Return the (x, y) coordinate for the center point of the cell that contains the specified text.  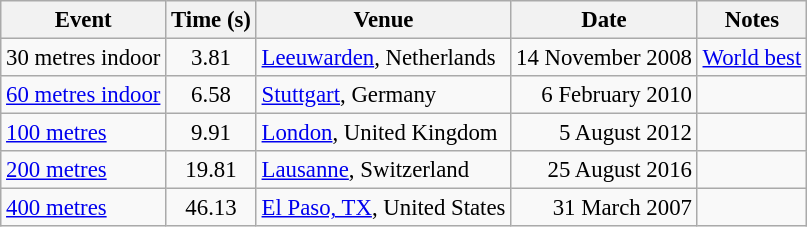
6 February 2010 (604, 95)
400 metres (84, 208)
Leeuwarden, Netherlands (383, 58)
Time (s) (212, 20)
5 August 2012 (604, 133)
Date (604, 20)
Notes (752, 20)
31 March 2007 (604, 208)
100 metres (84, 133)
200 metres (84, 170)
25 August 2016 (604, 170)
Lausanne, Switzerland (383, 170)
World best (752, 58)
Event (84, 20)
9.91 (212, 133)
30 metres indoor (84, 58)
London, United Kingdom (383, 133)
19.81 (212, 170)
14 November 2008 (604, 58)
6.58 (212, 95)
Stuttgart, Germany (383, 95)
46.13 (212, 208)
3.81 (212, 58)
Venue (383, 20)
60 metres indoor (84, 95)
El Paso, TX, United States (383, 208)
